Output the [X, Y] coordinate of the center of the cell containing the given text.  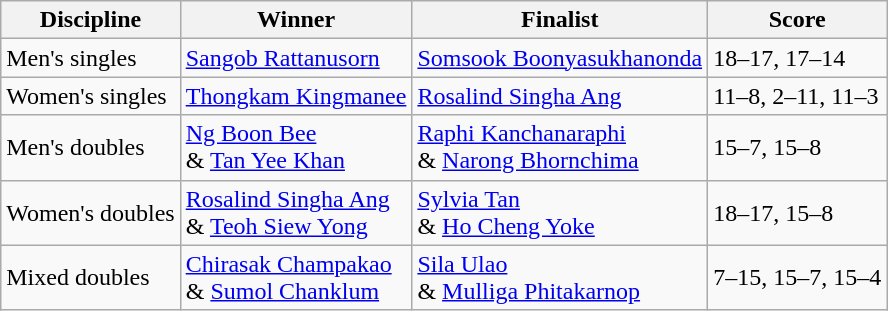
18–17, 15–8 [798, 212]
Mixed doubles [90, 278]
18–17, 17–14 [798, 58]
Somsook Boonyasukhanonda [560, 58]
Women's singles [90, 96]
Rosalind Singha Ang & Teoh Siew Yong [296, 212]
15–7, 15–8 [798, 148]
Finalist [560, 20]
Thongkam Kingmanee [296, 96]
Sila Ulao & Mulliga Phitakarnop [560, 278]
Score [798, 20]
Sangob Rattanusorn [296, 58]
Discipline [90, 20]
Women's doubles [90, 212]
11–8, 2–11, 11–3 [798, 96]
Men's doubles [90, 148]
Ng Boon Bee & Tan Yee Khan [296, 148]
Sylvia Tan & Ho Cheng Yoke [560, 212]
Raphi Kanchanaraphi & Narong Bhornchima [560, 148]
Men's singles [90, 58]
Winner [296, 20]
Rosalind Singha Ang [560, 96]
Chirasak Champakao & Sumol Chanklum [296, 278]
7–15, 15–7, 15–4 [798, 278]
